For the text-containing cell, return its midpoint in [X, Y] coordinate format. 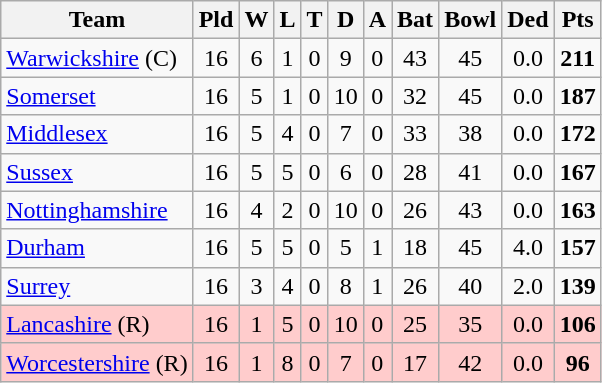
96 [578, 362]
42 [470, 362]
Nottinghamshire [97, 210]
Somerset [97, 96]
2.0 [528, 286]
211 [578, 58]
Warwickshire (C) [97, 58]
167 [578, 172]
41 [470, 172]
T [314, 20]
106 [578, 324]
40 [470, 286]
L [288, 20]
Pts [578, 20]
32 [416, 96]
D [346, 20]
157 [578, 248]
A [377, 20]
Pld [216, 20]
163 [578, 210]
Durham [97, 248]
25 [416, 324]
Worcestershire (R) [97, 362]
38 [470, 134]
Bat [416, 20]
2 [288, 210]
Bowl [470, 20]
Surrey [97, 286]
187 [578, 96]
Team [97, 20]
35 [470, 324]
9 [346, 58]
33 [416, 134]
Middlesex [97, 134]
28 [416, 172]
3 [256, 286]
172 [578, 134]
18 [416, 248]
139 [578, 286]
Ded [528, 20]
4.0 [528, 248]
Sussex [97, 172]
W [256, 20]
Lancashire (R) [97, 324]
17 [416, 362]
